Detect which cell encompasses the target text, then output its [x, y] center coordinate. 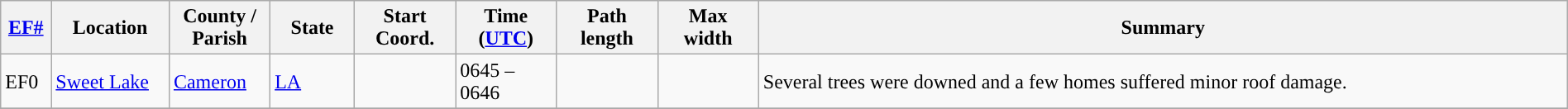
Max width [708, 28]
County / Parish [219, 28]
Summary [1163, 28]
Time (UTC) [506, 28]
Start Coord. [404, 28]
Path length [607, 28]
State [313, 28]
EF# [26, 28]
LA [313, 81]
EF0 [26, 81]
0645 – 0646 [506, 81]
Location [111, 28]
Cameron [219, 81]
Several trees were downed and a few homes suffered minor roof damage. [1163, 81]
Sweet Lake [111, 81]
